Scan for the cell matching the given text and deliver its (X, Y) coordinate at center. 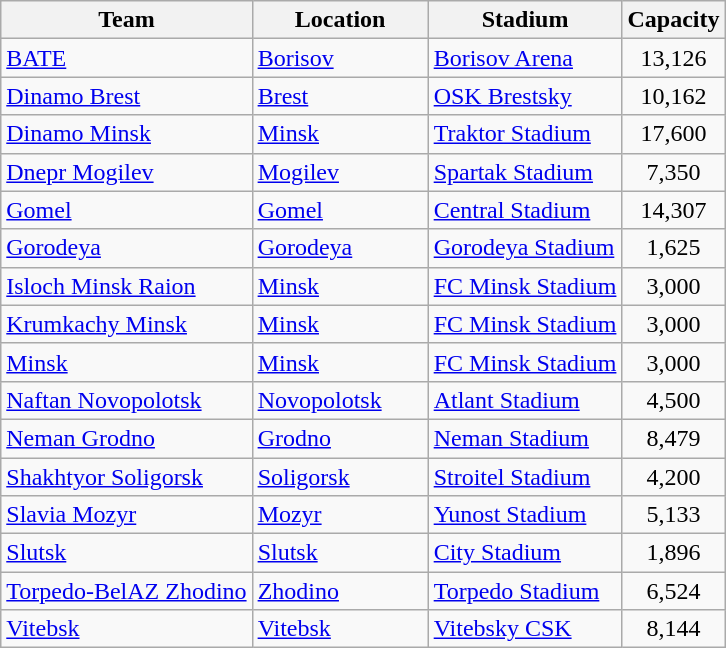
Central Stadium (525, 210)
8,479 (674, 438)
Mogilev (340, 172)
Shakhtyor Soligorsk (126, 477)
Dinamo Minsk (126, 134)
Dinamo Brest (126, 96)
Torpedo-BelAZ Zhodino (126, 591)
14,307 (674, 210)
Soligorsk (340, 477)
Spartak Stadium (525, 172)
Stroitel Stadium (525, 477)
7,350 (674, 172)
4,500 (674, 400)
6,524 (674, 591)
Neman Grodno (126, 438)
Zhodino (340, 591)
Borisov Arena (525, 58)
5,133 (674, 515)
10,162 (674, 96)
OSK Brestsky (525, 96)
Stadium (525, 20)
BATE (126, 58)
Traktor Stadium (525, 134)
Slavia Mozyr (126, 515)
1,896 (674, 553)
Borisov (340, 58)
Team (126, 20)
Neman Stadium (525, 438)
17,600 (674, 134)
Grodno (340, 438)
Mozyr (340, 515)
Dnepr Mogilev (126, 172)
Naftan Novopolotsk (126, 400)
Novopolotsk (340, 400)
Yunost Stadium (525, 515)
Gorodeya Stadium (525, 248)
4,200 (674, 477)
13,126 (674, 58)
City Stadium (525, 553)
Brest (340, 96)
Atlant Stadium (525, 400)
Torpedo Stadium (525, 591)
8,144 (674, 629)
Isloch Minsk Raion (126, 286)
Vitebsky CSK (525, 629)
1,625 (674, 248)
Krumkachy Minsk (126, 324)
Location (340, 20)
Capacity (674, 20)
